Locate the cell with the specified text and output its [x, y] center coordinate. 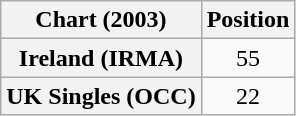
Chart (2003) [101, 20]
UK Singles (OCC) [101, 96]
22 [248, 96]
Position [248, 20]
55 [248, 58]
Ireland (IRMA) [101, 58]
